Locate the cell with the specified text and output its (x, y) center coordinate. 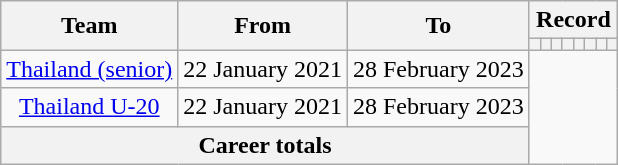
From (263, 26)
Team (90, 26)
Thailand U-20 (90, 107)
Thailand (senior) (90, 69)
To (438, 26)
Record (573, 20)
Career totals (265, 145)
